For the text-containing cell, return its midpoint in [x, y] coordinate format. 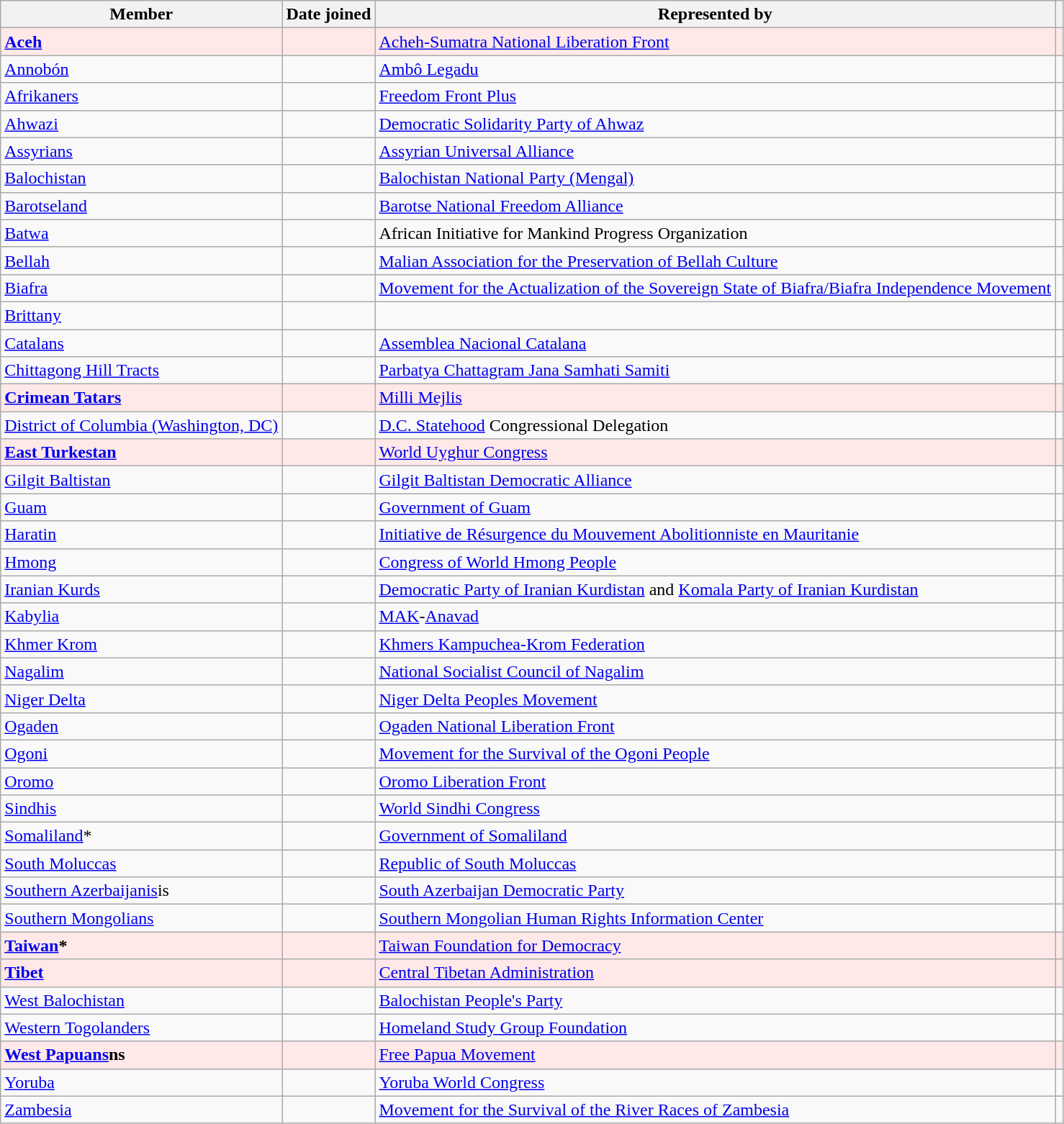
Batwa [141, 233]
Kabylia [141, 617]
Taiwan Foundation for Democracy [716, 946]
Central Tibetan Administration [716, 973]
Brittany [141, 315]
Assyrian Universal Alliance [716, 151]
D.C. Statehood Congressional Delegation [716, 425]
Crimean Tatars [141, 398]
Aceh [141, 42]
Freedom Front Plus [716, 96]
Niger Delta Peoples Movement [716, 699]
Democratic Solidarity Party of Ahwaz [716, 124]
Movement for the Actualization of the Sovereign State of Biafra/Biafra Independence Movement [716, 288]
MAK-Anavad [716, 617]
District of Columbia (Washington, DC) [141, 425]
Southern Mongolians [141, 918]
West Papuansns [141, 1055]
Ahwazi [141, 124]
West Balochistan [141, 1000]
Acheh-Sumatra National Liberation Front [716, 42]
Gilgit Baltistan [141, 480]
Government of Guam [716, 507]
Chittagong Hill Tracts [141, 371]
Sindhis [141, 809]
East Turkestan [141, 453]
Catalans [141, 343]
Southern Mongolian Human Rights Information Center [716, 918]
South Azerbaijan Democratic Party [716, 891]
Member [141, 14]
Yoruba [141, 1082]
Oromo [141, 781]
Balochistan National Party (Mengal) [716, 178]
Haratin [141, 535]
Hmong [141, 562]
Southern Azerbaijanisis [141, 891]
Movement for the Survival of the River Races of Zambesia [716, 1110]
Gilgit Baltistan Democratic Alliance [716, 480]
Free Papua Movement [716, 1055]
Iranian Kurds [141, 589]
Milli Mejlis [716, 398]
Ogoni [141, 753]
Represented by [716, 14]
Afrikaners [141, 96]
Malian Association for the Preservation of Bellah Culture [716, 260]
Somaliland* [141, 836]
Balochistan People's Party [716, 1000]
World Uyghur Congress [716, 453]
Assyrians [141, 151]
Republic of South Moluccas [716, 864]
Khmer Krom [141, 644]
Congress of World Hmong People [716, 562]
Nagalim [141, 671]
Barotse National Freedom Alliance [716, 206]
Taiwan* [141, 946]
Annobón [141, 69]
Khmers Kampuchea-Krom Federation [716, 644]
Government of Somaliland [716, 836]
World Sindhi Congress [716, 809]
Biafra [141, 288]
Movement for the Survival of the Ogoni People [716, 753]
Guam [141, 507]
Bellah [141, 260]
Assemblea Nacional Catalana [716, 343]
Ogaden National Liberation Front [716, 726]
Homeland Study Group Foundation [716, 1028]
Oromo Liberation Front [716, 781]
Zambesia [141, 1110]
Date joined [328, 14]
National Socialist Council of Nagalim [716, 671]
Democratic Party of Iranian Kurdistan and Komala Party of Iranian Kurdistan [716, 589]
African Initiative for Mankind Progress Organization [716, 233]
Niger Delta [141, 699]
Western Togolanders [141, 1028]
Ambô Legadu [716, 69]
Initiative de Résurgence du Mouvement Abolitionniste en Mauritanie [716, 535]
Ogaden [141, 726]
Barotseland [141, 206]
Balochistan [141, 178]
Tibet [141, 973]
Parbatya Chattagram Jana Samhati Samiti [716, 371]
South Moluccas [141, 864]
Yoruba World Congress [716, 1082]
